Extract the (x, y) coordinate from the center of the cell holding the provided text.  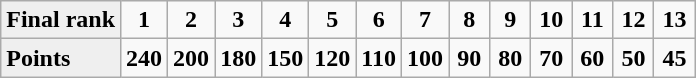
1 (144, 20)
110 (379, 58)
150 (286, 58)
Points (61, 58)
10 (552, 20)
80 (510, 58)
120 (332, 58)
8 (470, 20)
12 (634, 20)
3 (238, 20)
100 (426, 58)
200 (192, 58)
70 (552, 58)
6 (379, 20)
11 (592, 20)
7 (426, 20)
45 (674, 58)
50 (634, 58)
60 (592, 58)
5 (332, 20)
240 (144, 58)
90 (470, 58)
180 (238, 58)
13 (674, 20)
Final rank (61, 20)
9 (510, 20)
2 (192, 20)
4 (286, 20)
